Determine the (X, Y) coordinate at the center of the cell enclosing the given text.  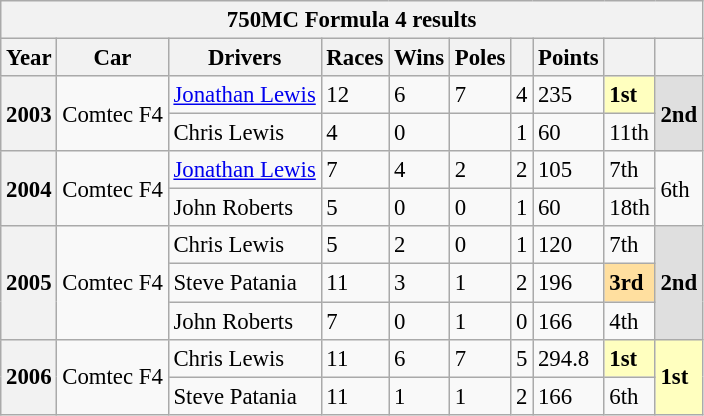
Points (568, 58)
Races (355, 58)
235 (568, 95)
18th (630, 208)
Wins (420, 58)
120 (568, 245)
750MC Formula 4 results (352, 20)
Year (29, 58)
3 (420, 283)
105 (568, 170)
Poles (480, 58)
11th (630, 133)
294.8 (568, 358)
3rd (630, 283)
2004 (29, 188)
196 (568, 283)
Drivers (244, 58)
Car (112, 58)
12 (355, 95)
2003 (29, 114)
2006 (29, 376)
4th (630, 321)
2005 (29, 282)
